Identify which cell holds the provided text, then report its [X, Y] central coordinate. 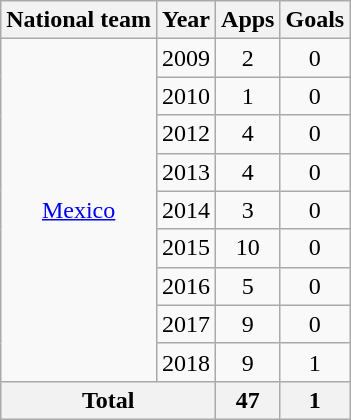
Year [186, 20]
2016 [186, 286]
2 [248, 58]
47 [248, 400]
Mexico [79, 210]
5 [248, 286]
2017 [186, 324]
2018 [186, 362]
Apps [248, 20]
2014 [186, 210]
Total [108, 400]
National team [79, 20]
2009 [186, 58]
2012 [186, 134]
10 [248, 248]
2013 [186, 172]
3 [248, 210]
2015 [186, 248]
2010 [186, 96]
Goals [315, 20]
